Determine the [X, Y] coordinate at the center of the cell enclosing the given text.  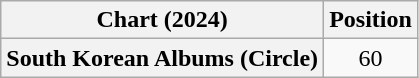
Position [371, 20]
60 [371, 58]
South Korean Albums (Circle) [162, 58]
Chart (2024) [162, 20]
